Provide the (X, Y) coordinate of the cell's center where the given text is located.  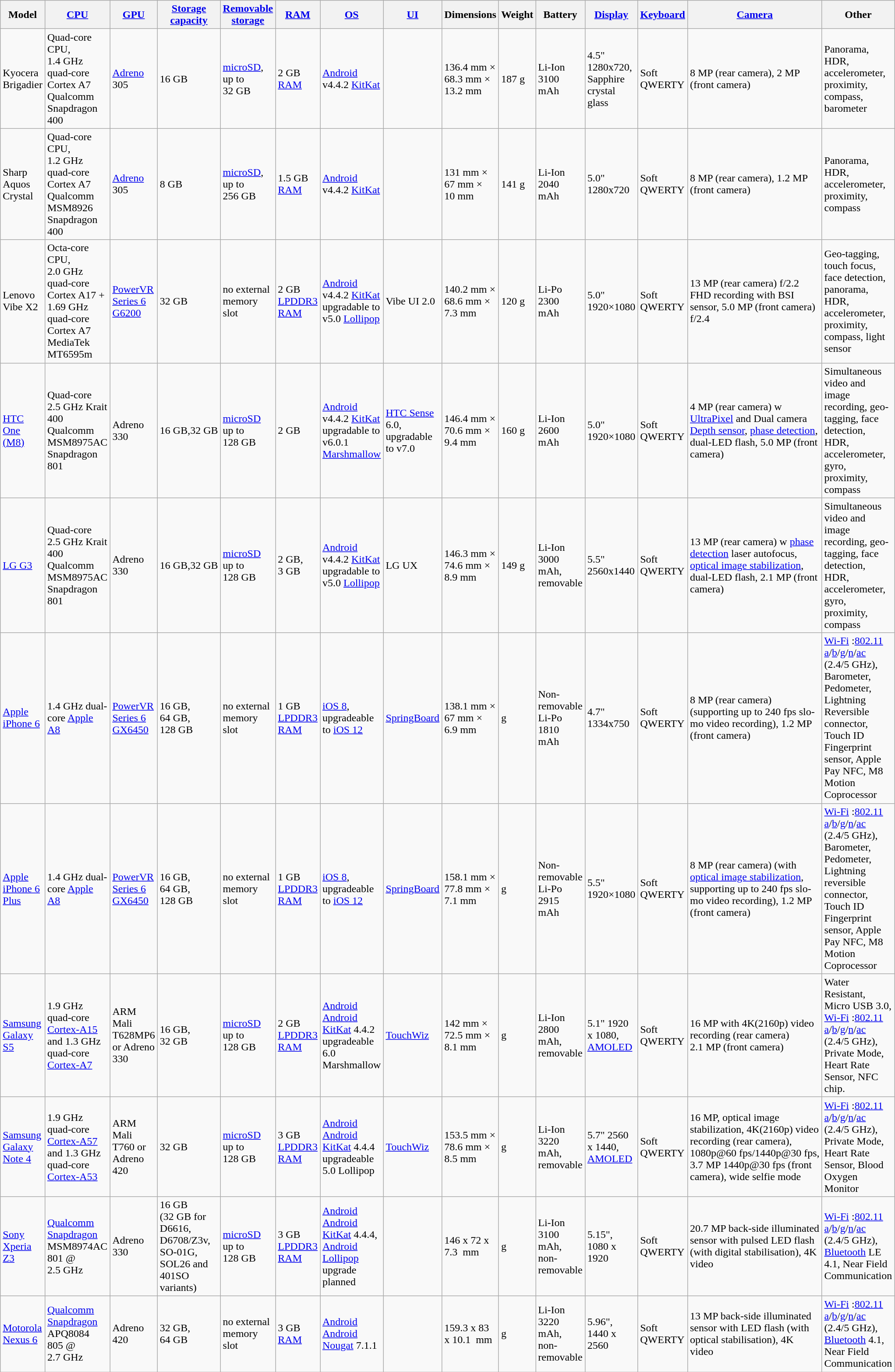
Android Android KitKat 4.4.4 upgradeable 5.0 Lollipop (351, 1146)
Li-Ion 3220 mAh, non-removable (560, 1334)
Quad-core CPU, 1.2 GHz quad-core Cortex A7 Qualcomm MSM8926 Snapdragon 400 (77, 184)
1.5 GB RAM (298, 184)
Samsung Galaxy S5 (23, 1035)
microSD, up to 32 GB (248, 79)
Geo-tagging, touch focus, face detection, panorama, HDR, accelerometer, proximity, compass, light sensor (858, 301)
1.9 GHz quad-core Cortex-A57 and 1.3 GHz quad-core Cortex-A53 (77, 1146)
Android Android KitKat 4.4.2 upgradeable 6.0 Marshmallow (351, 1035)
159.3 x 83 x 10.1 mm (470, 1334)
16 MP with 4K(2160p) video recording (rear camera) 2.1 MP (front camera) (754, 1035)
5.5" 1920×1080 (612, 889)
Sony Xperia Z3 (23, 1246)
RAM (298, 15)
140.2 mm × 68.6 mm × 7.3 mm (470, 301)
microSD, up to 256 GB (248, 184)
Li-Ion 3100 mAh, non-removable (560, 1246)
Android Android Nougat 7.1.1 (351, 1334)
Wi-Fi :802.11 a/b/g/n/ac (2.4/5 GHz), Bluetooth LE 4.1, Near Field Communication (858, 1246)
146 x 72 x 7.3 mm (470, 1246)
Model (23, 15)
Li-Po 2300 mAh (560, 301)
GPU (134, 15)
Sharp Aquos Crystal (23, 184)
Android v4.4.2 KitKat upgradable to v6.0.1 Marshmallow (351, 430)
120 g (517, 301)
131 mm × 67 mm × 10 mm (470, 184)
Removable storage (248, 15)
PowerVR Series 6 G6200 (134, 301)
142 mm × 72.5 mm × 8.1 mm (470, 1035)
Dimensions (470, 15)
8 MP (rear camera), 1.2 MP (front camera) (754, 184)
Motorola Nexus 6 (23, 1334)
Non-removable Li-Po 1810 mAh (560, 718)
5.15", 1080 x 1920 (612, 1246)
UI (413, 15)
Li-Ion 3000 mAh, removable (560, 565)
CPU (77, 15)
Camera (754, 15)
HTC One (M8) (23, 430)
5.96", 1440 x 2560 (612, 1334)
ARM Mali T760 or Adreno 420 (134, 1146)
146.4 mm × 70.6 mm × 9.4 mm (470, 430)
2 GB RAM (298, 79)
13 MP (rear camera) w phase detection laser autofocus, optical image stabilization, dual-LED flash, 2.1 MP (front camera) (754, 565)
141 g (517, 184)
Apple iPhone 6 (23, 718)
8 MP (rear camera)(supporting up to 240 fps slo-mo video recording), 1.2 MP (front camera) (754, 718)
Android Android KitKat 4.4.4, Android Lollipop upgrade planned (351, 1246)
Adreno 420 (134, 1334)
20.7 MP back-side illuminated sensor with pulsed LED flash (with digital stabilisation), 4K video (754, 1246)
HTC Sense 6.0, upgradable to v7.0 (413, 430)
4 MP (rear camera) w UltraPixel and Dual camera Depth sensor, phase detection, dual-LED flash, 5.0 MP (front camera) (754, 430)
2 GB (298, 430)
5.1" 1920 x 1080, AMOLED (612, 1035)
32 GB, 64 GB (189, 1334)
146.3 mm × 74.6 mm × 8.9 mm (470, 565)
Display (612, 15)
Panorama, HDR, accelerometer, proximity, compass, barometer (858, 79)
4.5" 1280x720, Sapphire crystal glass (612, 79)
Quad-core CPU, 1.4 GHz quad-core Cortex A7 Qualcomm Snapdragon 400 (77, 79)
Qualcomm Snapdragon APQ8084 805 @ 2.7 GHz (77, 1334)
Keyboard (663, 15)
158.1 mm × 77.8 mm × 7.1 mm (470, 889)
Vibe UI 2.0 (413, 301)
Non-removable Li-Po 2915 mAh (560, 889)
8 MP (rear camera) (with optical image stabilization, supporting up to 240 fps slo-mo video recording), 1.2 MP (front camera) (754, 889)
LG G3 (23, 565)
Samsung Galaxy Note 4 (23, 1146)
Storage capacity (189, 15)
ARM Mali T628MP6 or Adreno 330 (134, 1035)
Octa-core CPU, 2.0 GHz quad-core Cortex A17 + 1.69 GHz quad-core Cortex A7 MediaTek MT6595m (77, 301)
Li-Ion 2600 mAh (560, 430)
Li-Ion 3220 mAh, removable (560, 1146)
153.5 mm × 78.6 mm × 8.5 mm (470, 1146)
Battery (560, 15)
Panorama, HDR, accelerometer, proximity, compass (858, 184)
187 g (517, 79)
Apple iPhone 6 Plus (23, 889)
LG UX (413, 565)
Li-Ion 2800 mAh, removable (560, 1035)
5.7" 2560 x 1440, AMOLED (612, 1146)
Wi-Fi :802.11 a/b/g/n/ac (2.4/5 GHz), Private Mode, Heart Rate Sensor, Blood Oxygen Monitor (858, 1146)
5.5" 2560x1440 (612, 565)
2 GB, 3 GB (298, 565)
Water Resistant, Micro USB 3.0, Wi-Fi :802.11 a/b/g/n/ac (2.4/5 GHz), Private Mode, Heart Rate Sensor, NFC chip. (858, 1035)
3 GB RAM (298, 1334)
16 GB, 32 GB (189, 1035)
Weight (517, 15)
Lenovo Vibe X2 (23, 301)
Li-Ion 3100 mAh (560, 79)
Li-Ion 2040 mAh (560, 184)
1.9 GHz quad-core Cortex-A15 and 1.3 GHz quad-core Cortex-A7 (77, 1035)
138.1 mm × 67 mm × 6.9 mm (470, 718)
Wi-Fi :802.11 a/b/g/n/ac (2.4/5 GHz), Bluetooth 4.1, Near Field Communication (858, 1334)
136.4 mm × 68.3 mm × 13.2 mm (470, 79)
5.0" 1280x720 (612, 184)
8 GB (189, 184)
Qualcomm Snapdragon MSM8974AC 801 @ 2.5 GHz (77, 1246)
OS (351, 15)
13 MP (rear camera) f/2.2 FHD recording with BSI sensor, 5.0 MP (front camera) f/2.4 (754, 301)
8 MP (rear camera), 2 MP (front camera) (754, 79)
149 g (517, 565)
Other (858, 15)
4.7" 1334x750 (612, 718)
Kyocera Brigadier (23, 79)
16 GB (189, 79)
160 g (517, 430)
13 MP back-side illuminated sensor with LED flash (with optical stabilisation), 4K video (754, 1334)
16 GB (32 GB for D6616, D6708/Z3v, SO-01G, SOL26 and 401SO variants) (189, 1246)
